Identify which cell holds the provided text, then report its (X, Y) central coordinate. 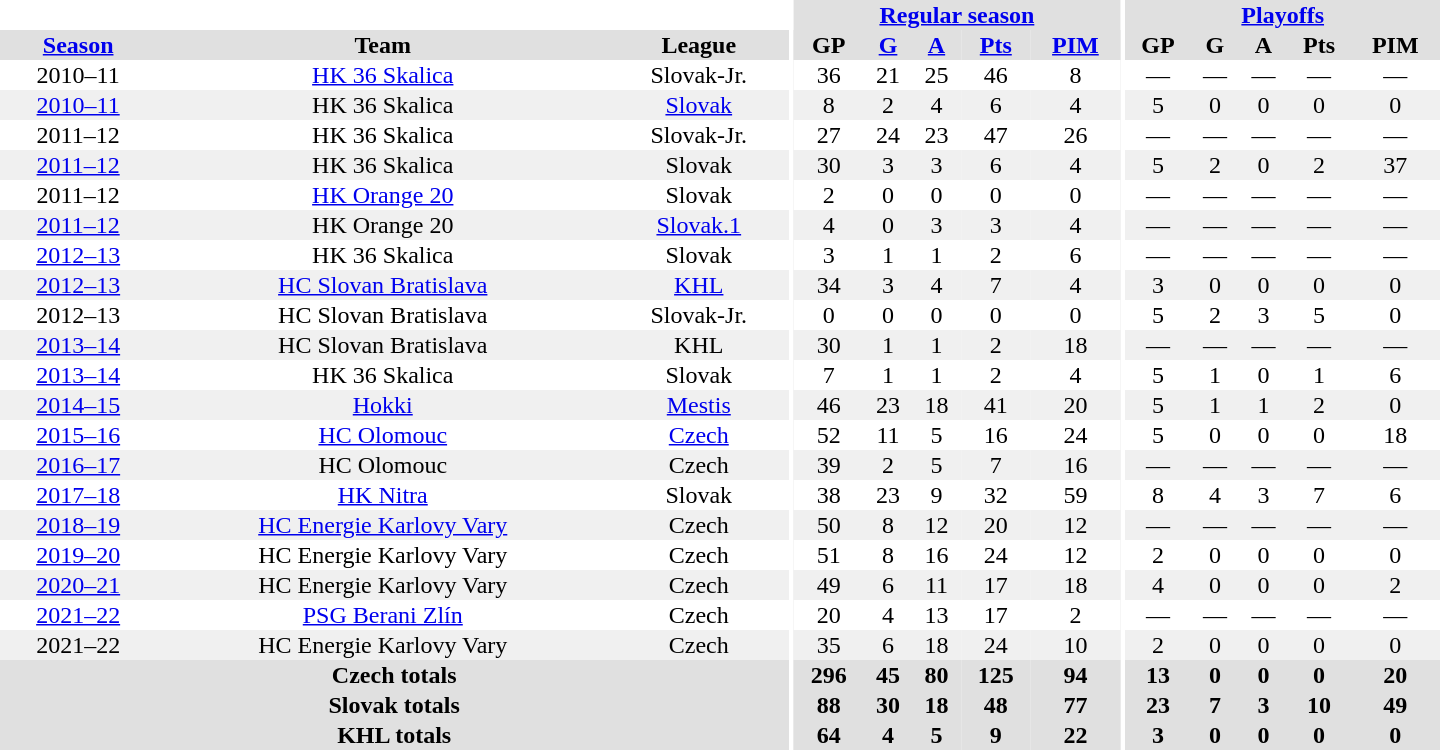
52 (829, 435)
25 (936, 75)
Team (382, 45)
2017–18 (78, 495)
26 (1076, 135)
50 (829, 525)
36 (829, 75)
2020–21 (78, 585)
32 (996, 495)
64 (829, 735)
League (698, 45)
48 (996, 705)
Slovak.1 (698, 225)
88 (829, 705)
94 (1076, 675)
Hokki (382, 405)
77 (1076, 705)
21 (888, 75)
Czech totals (394, 675)
296 (829, 675)
22 (1076, 735)
Regular season (957, 15)
47 (996, 135)
Season (78, 45)
2019–20 (78, 555)
59 (1076, 495)
2018–19 (78, 525)
2015–16 (78, 435)
51 (829, 555)
45 (888, 675)
Mestis (698, 405)
34 (829, 285)
PSG Berani Zlín (382, 615)
2014–15 (78, 405)
80 (936, 675)
27 (829, 135)
41 (996, 405)
Playoffs (1282, 15)
KHL totals (394, 735)
Slovak totals (394, 705)
37 (1396, 165)
39 (829, 465)
HK Nitra (382, 495)
38 (829, 495)
2016–17 (78, 465)
35 (829, 645)
125 (996, 675)
